Locate the cell with the specified text and output its (X, Y) center coordinate. 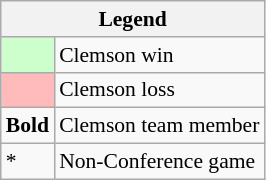
* (28, 162)
Clemson loss (159, 90)
Clemson win (159, 55)
Non-Conference game (159, 162)
Bold (28, 126)
Legend (133, 19)
Clemson team member (159, 126)
